Identify which cell holds the provided text, then report its (x, y) central coordinate. 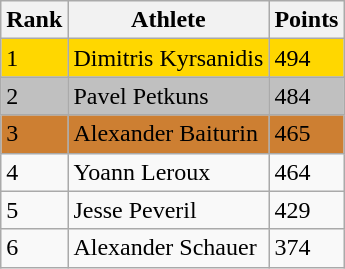
494 (306, 58)
Rank (34, 20)
Alexander Baiturin (168, 134)
Athlete (168, 20)
Jesse Peveril (168, 210)
Points (306, 20)
5 (34, 210)
2 (34, 96)
1 (34, 58)
465 (306, 134)
4 (34, 172)
Dimitris Kyrsanidis (168, 58)
484 (306, 96)
3 (34, 134)
Alexander Schauer (168, 248)
429 (306, 210)
464 (306, 172)
Pavel Petkuns (168, 96)
6 (34, 248)
374 (306, 248)
Yoann Leroux (168, 172)
